Capture the cell that displays the provided text and extract its (X, Y) central coordinate. 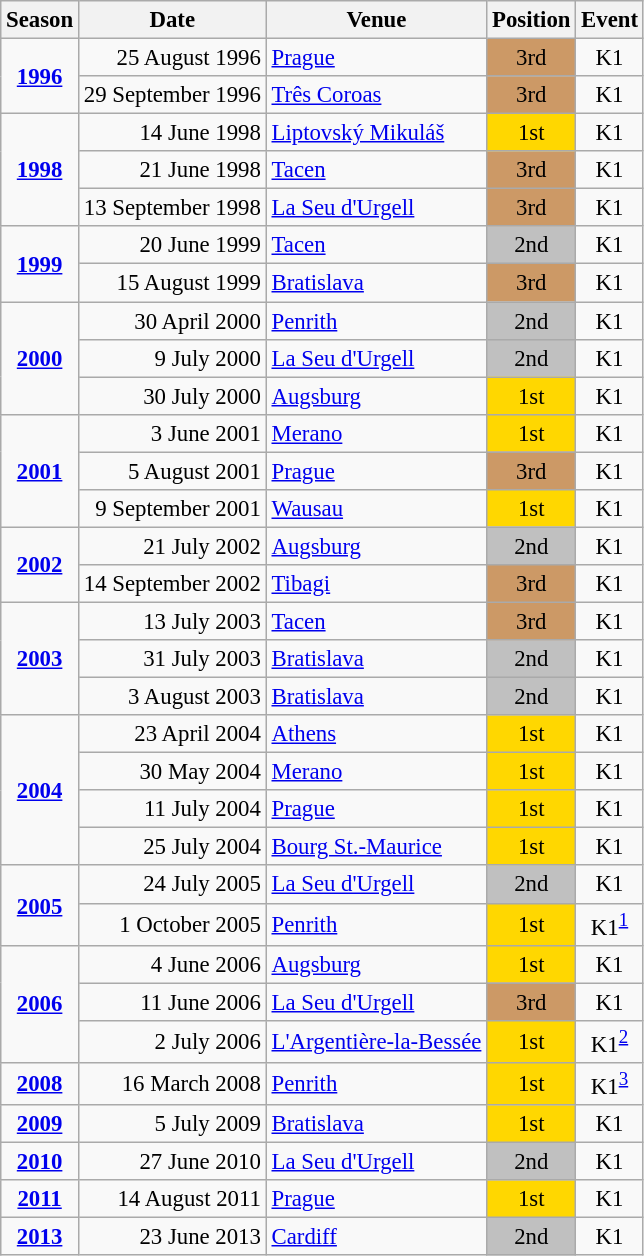
2003 (40, 658)
27 June 2010 (172, 1162)
21 July 2002 (172, 546)
Event (610, 20)
K12 (610, 1042)
Tibagi (376, 584)
2000 (40, 358)
1998 (40, 170)
Liptovský Mikuláš (376, 133)
2013 (40, 1237)
5 August 2001 (172, 471)
Três Coroas (376, 95)
Athens (376, 734)
Bourg St.-Maurice (376, 847)
2002 (40, 564)
13 September 1998 (172, 208)
4 June 2006 (172, 964)
25 July 2004 (172, 847)
2009 (40, 1124)
Date (172, 20)
Position (532, 20)
3 June 2001 (172, 433)
14 September 2002 (172, 584)
20 June 1999 (172, 245)
30 May 2004 (172, 772)
15 August 1999 (172, 283)
21 June 1998 (172, 170)
Season (40, 20)
16 March 2008 (172, 1084)
Wausau (376, 509)
1996 (40, 76)
9 July 2000 (172, 358)
11 June 2006 (172, 1002)
2006 (40, 1004)
31 July 2003 (172, 659)
29 September 1996 (172, 95)
24 July 2005 (172, 885)
30 July 2000 (172, 396)
K13 (610, 1084)
25 August 1996 (172, 58)
23 April 2004 (172, 734)
2008 (40, 1084)
11 July 2004 (172, 809)
Venue (376, 20)
Cardiff (376, 1237)
1 October 2005 (172, 924)
2001 (40, 470)
2 July 2006 (172, 1042)
K11 (610, 924)
2011 (40, 1199)
1999 (40, 264)
5 July 2009 (172, 1124)
23 June 2013 (172, 1237)
30 April 2000 (172, 321)
14 June 1998 (172, 133)
3 August 2003 (172, 697)
14 August 2011 (172, 1199)
9 September 2001 (172, 509)
13 July 2003 (172, 621)
2010 (40, 1162)
L'Argentière-la-Bessée (376, 1042)
2004 (40, 790)
2005 (40, 906)
